Search for the cell housing the specified text and yield its [x, y] center coordinate. 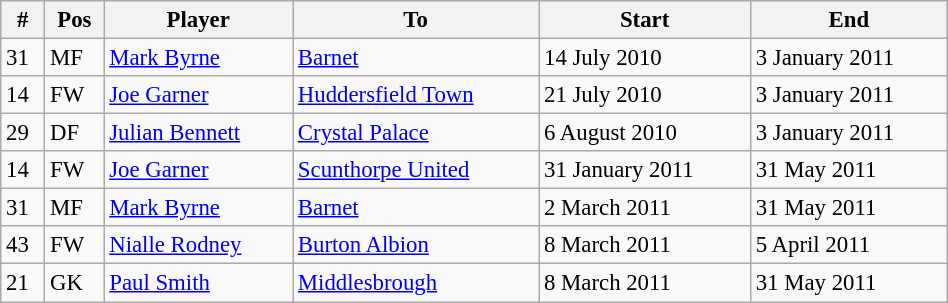
29 [23, 133]
Crystal Palace [416, 133]
5 April 2011 [848, 245]
14 July 2010 [645, 58]
Nialle Rodney [198, 245]
21 [23, 283]
Burton Albion [416, 245]
Middlesbrough [416, 283]
GK [74, 283]
# [23, 20]
Paul Smith [198, 283]
Start [645, 20]
6 August 2010 [645, 133]
To [416, 20]
21 July 2010 [645, 95]
Huddersfield Town [416, 95]
Pos [74, 20]
Scunthorpe United [416, 170]
Julian Bennett [198, 133]
31 January 2011 [645, 170]
End [848, 20]
43 [23, 245]
DF [74, 133]
2 March 2011 [645, 208]
Player [198, 20]
